Identify which cell holds the provided text, then report its [X, Y] central coordinate. 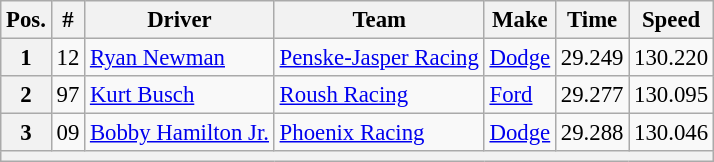
Pos. [26, 20]
Bobby Hamilton Jr. [180, 133]
Ryan Newman [180, 58]
Ford [520, 95]
Make [520, 20]
130.220 [672, 58]
Kurt Busch [180, 95]
Roush Racing [379, 95]
Penske-Jasper Racing [379, 58]
97 [68, 95]
1 [26, 58]
Driver [180, 20]
Team [379, 20]
29.277 [592, 95]
09 [68, 133]
29.288 [592, 133]
130.095 [672, 95]
Speed [672, 20]
Time [592, 20]
12 [68, 58]
3 [26, 133]
2 [26, 95]
Phoenix Racing [379, 133]
29.249 [592, 58]
# [68, 20]
130.046 [672, 133]
